Scan for the cell matching the given text and deliver its [X, Y] coordinate at center. 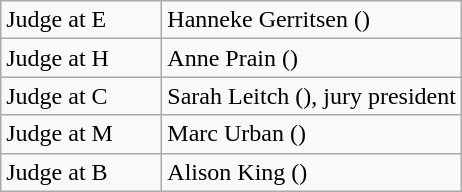
Anne Prain () [312, 58]
Hanneke Gerritsen () [312, 20]
Judge at E [82, 20]
Alison King () [312, 172]
Sarah Leitch (), jury president [312, 96]
Judge at H [82, 58]
Marc Urban () [312, 134]
Judge at B [82, 172]
Judge at C [82, 96]
Judge at M [82, 134]
